For the text-containing cell, return its midpoint in (x, y) coordinate format. 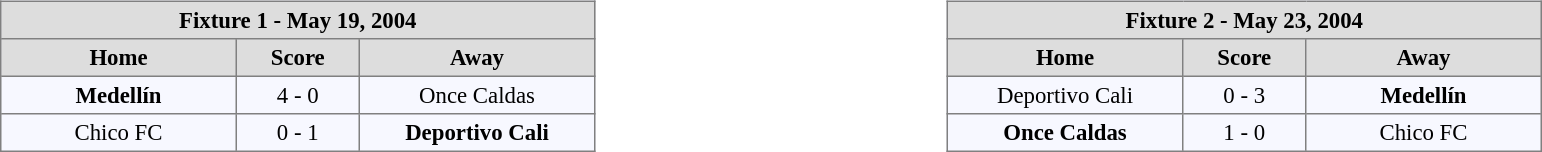
Fixture 1 - May 19, 2004 (298, 20)
0 - 3 (1244, 95)
4 - 0 (298, 95)
0 - 1 (298, 133)
1 - 0 (1244, 133)
Fixture 2 - May 23, 2004 (1244, 20)
